Search for the cell housing the specified text and yield its [X, Y] center coordinate. 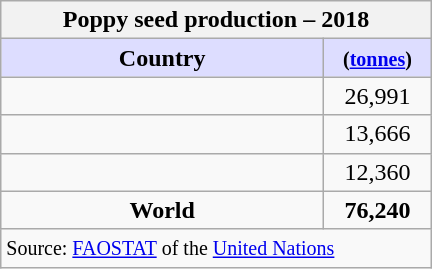
12,360 [378, 172]
13,666 [378, 134]
(tonnes) [378, 58]
World [162, 210]
Country [162, 58]
Poppy seed production – 2018 [216, 20]
26,991 [378, 96]
76,240 [378, 210]
Source: FAOSTAT of the United Nations [216, 248]
